From the cell containing the given text, extract its center point as [x, y] coordinate. 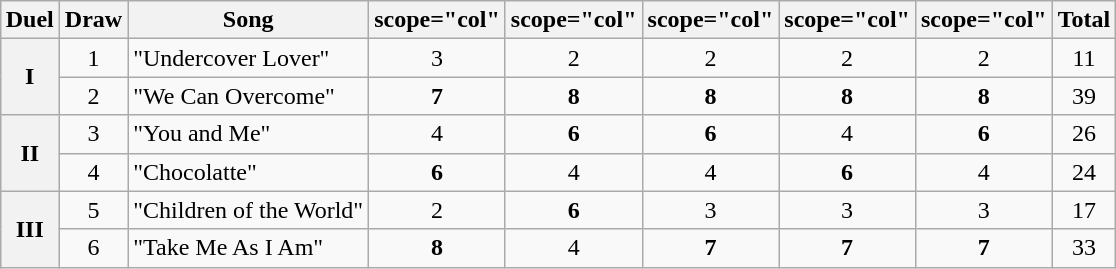
II [30, 153]
"We Can Overcome" [248, 96]
"Take Me As I Am" [248, 248]
11 [1084, 58]
Duel [30, 20]
Total [1084, 20]
"Undercover Lover" [248, 58]
"Chocolatte" [248, 172]
1 [93, 58]
"You and Me" [248, 134]
Draw [93, 20]
III [30, 229]
I [30, 77]
24 [1084, 172]
17 [1084, 210]
33 [1084, 248]
5 [93, 210]
26 [1084, 134]
Song [248, 20]
39 [1084, 96]
"Children of the World" [248, 210]
